Find where the given text appears and provide that cell's center as [x, y] coordinate. 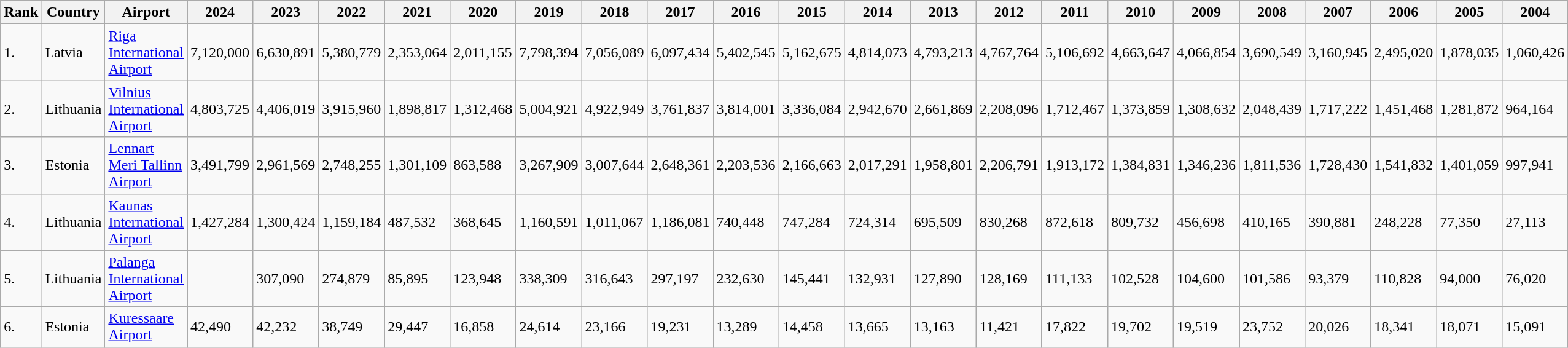
5,402,545 [746, 52]
307,090 [286, 279]
Palanga International Airport [146, 279]
11,421 [1008, 327]
2008 [1273, 12]
2,048,439 [1273, 109]
1,281,872 [1469, 109]
1,541,832 [1404, 165]
76,020 [1535, 279]
111,133 [1075, 279]
Lennart Meri Tallinn Airport [146, 165]
94,000 [1469, 279]
1,159,184 [351, 222]
13,665 [877, 327]
2,011,155 [483, 52]
2021 [418, 12]
3,814,001 [746, 109]
19,519 [1206, 327]
Airport [146, 12]
747,284 [812, 222]
14,458 [812, 327]
24,614 [549, 327]
2020 [483, 12]
2,495,020 [1404, 52]
2,208,096 [1008, 109]
740,448 [746, 222]
297,197 [681, 279]
3,491,799 [220, 165]
1,958,801 [943, 165]
19,231 [681, 327]
6,630,891 [286, 52]
2,203,536 [746, 165]
1,427,284 [220, 222]
15,091 [1535, 327]
863,588 [483, 165]
3,336,084 [812, 109]
3,915,960 [351, 109]
2004 [1535, 12]
4,922,949 [614, 109]
456,698 [1206, 222]
1,728,430 [1338, 165]
Kaunas International Airport [146, 222]
2009 [1206, 12]
42,232 [286, 327]
2,353,064 [418, 52]
3,761,837 [681, 109]
1,301,109 [418, 165]
2,648,361 [681, 165]
2,661,869 [943, 109]
1,160,591 [549, 222]
4,814,073 [877, 52]
77,350 [1469, 222]
3,007,644 [614, 165]
1,913,172 [1075, 165]
110,828 [1404, 279]
6. [21, 327]
232,630 [746, 279]
1,401,059 [1469, 165]
1,186,081 [681, 222]
4,406,019 [286, 109]
487,532 [418, 222]
4,793,213 [943, 52]
1,011,067 [614, 222]
127,890 [943, 279]
1,811,536 [1273, 165]
724,314 [877, 222]
Vilnius International Airport [146, 109]
3,267,909 [549, 165]
2015 [812, 12]
7,798,394 [549, 52]
5,162,675 [812, 52]
93,379 [1338, 279]
2019 [549, 12]
2012 [1008, 12]
4,663,647 [1140, 52]
2,206,791 [1008, 165]
104,600 [1206, 279]
2006 [1404, 12]
Country [74, 12]
316,643 [614, 279]
2,748,255 [351, 165]
128,169 [1008, 279]
1,373,859 [1140, 109]
2,166,663 [812, 165]
Riga International Airport [146, 52]
830,268 [1008, 222]
1,300,424 [286, 222]
1,308,632 [1206, 109]
1,060,426 [1535, 52]
5,380,779 [351, 52]
2023 [286, 12]
17,822 [1075, 327]
2024 [220, 12]
101,586 [1273, 279]
102,528 [1140, 279]
27,113 [1535, 222]
123,948 [483, 279]
7,056,089 [614, 52]
2. [21, 109]
13,289 [746, 327]
19,702 [1140, 327]
1,346,236 [1206, 165]
2,017,291 [877, 165]
1,712,467 [1075, 109]
42,490 [220, 327]
13,163 [943, 327]
Rank [21, 12]
1,717,222 [1338, 109]
23,752 [1273, 327]
2018 [614, 12]
5. [21, 279]
4,803,725 [220, 109]
145,441 [812, 279]
274,879 [351, 279]
2014 [877, 12]
2,961,569 [286, 165]
6,097,434 [681, 52]
368,645 [483, 222]
Latvia [74, 52]
2013 [943, 12]
18,071 [1469, 327]
3,160,945 [1338, 52]
872,618 [1075, 222]
338,309 [549, 279]
410,165 [1273, 222]
390,881 [1338, 222]
132,931 [877, 279]
1,384,831 [1140, 165]
997,941 [1535, 165]
4. [21, 222]
1,878,035 [1469, 52]
20,026 [1338, 327]
3. [21, 165]
695,509 [943, 222]
248,228 [1404, 222]
809,732 [1140, 222]
1,312,468 [483, 109]
3,690,549 [1273, 52]
Kuressaare Airport [146, 327]
1,451,468 [1404, 109]
7,120,000 [220, 52]
2017 [681, 12]
18,341 [1404, 327]
964,164 [1535, 109]
2010 [1140, 12]
2007 [1338, 12]
2011 [1075, 12]
23,166 [614, 327]
2005 [1469, 12]
2016 [746, 12]
1. [21, 52]
1,898,817 [418, 109]
2,942,670 [877, 109]
4,767,764 [1008, 52]
5,004,921 [549, 109]
85,895 [418, 279]
29,447 [418, 327]
38,749 [351, 327]
16,858 [483, 327]
5,106,692 [1075, 52]
2022 [351, 12]
4,066,854 [1206, 52]
